Provide the (x, y) coordinate of the cell's center where the given text is located.  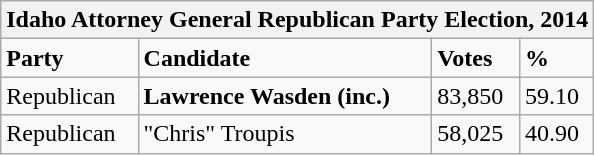
"Chris" Troupis (285, 134)
% (557, 58)
59.10 (557, 96)
40.90 (557, 134)
Idaho Attorney General Republican Party Election, 2014 (298, 20)
Lawrence Wasden (inc.) (285, 96)
Party (70, 58)
58,025 (476, 134)
Votes (476, 58)
83,850 (476, 96)
Candidate (285, 58)
